Output the (X, Y) coordinate of the center of the cell containing the given text.  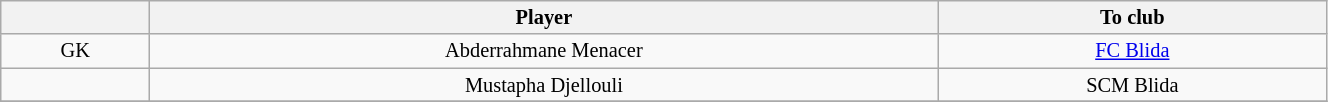
To club (1132, 17)
SCM Blida (1132, 85)
FC Blida (1132, 51)
Player (544, 17)
Mustapha Djellouli (544, 85)
GK (76, 51)
Abderrahmane Menacer (544, 51)
